Scan for the cell matching the given text and deliver its (X, Y) coordinate at center. 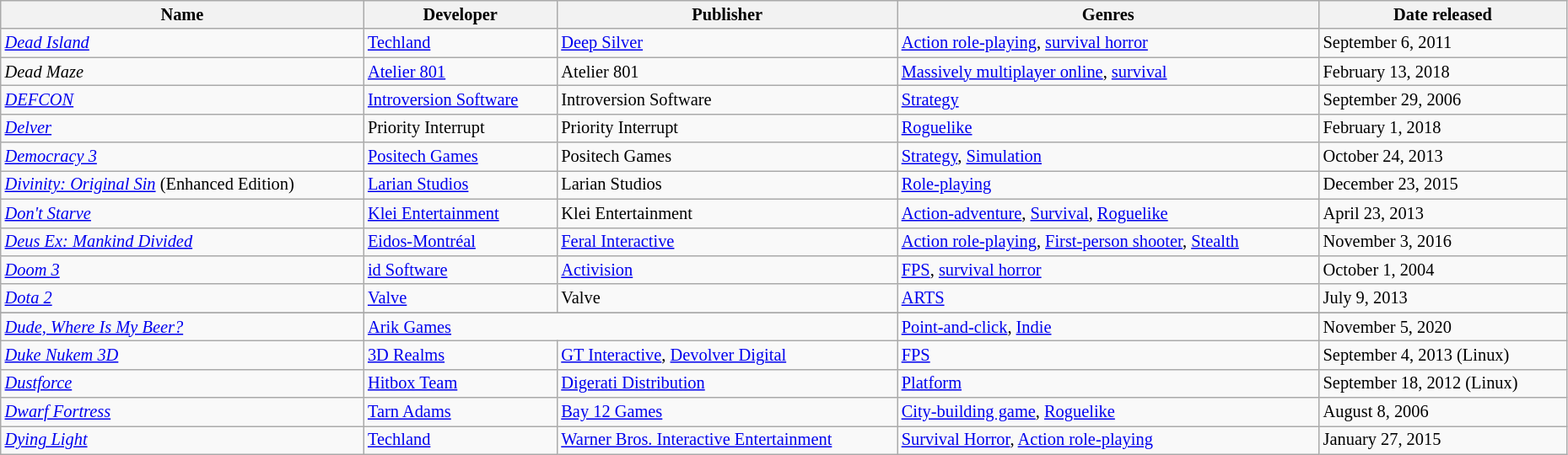
GT Interactive, Devolver Digital (727, 355)
November 5, 2020 (1443, 327)
Dude, Where Is My Beer? (182, 327)
September 18, 2012 (Linux) (1443, 383)
Dying Light (182, 440)
Deep Silver (727, 43)
Divinity: Original Sin (Enhanced Edition) (182, 185)
Genres (1108, 14)
Duke Nukem 3D (182, 355)
November 3, 2016 (1443, 242)
Dota 2 (182, 298)
Role-playing (1108, 185)
August 8, 2006 (1443, 412)
Digerati Distribution (727, 383)
Tarn Adams (461, 412)
October 24, 2013 (1443, 157)
Dead Maze (182, 72)
Doom 3 (182, 270)
FPS (1108, 355)
Warner Bros. Interactive Entertainment (727, 440)
Eidos-Montréal (461, 242)
ARTS (1108, 298)
Action-adventure, Survival, Roguelike (1108, 213)
Dead Island (182, 43)
Dwarf Fortress (182, 412)
Name (182, 14)
Activision (727, 270)
Democracy 3 (182, 157)
April 23, 2013 (1443, 213)
Roguelike (1108, 128)
Delver (182, 128)
3D Realms (461, 355)
February 13, 2018 (1443, 72)
September 6, 2011 (1443, 43)
September 4, 2013 (Linux) (1443, 355)
DEFCON (182, 99)
February 1, 2018 (1443, 128)
FPS, survival horror (1108, 270)
October 1, 2004 (1443, 270)
Survival Horror, Action role-playing (1108, 440)
Strategy (1108, 99)
Deus Ex: Mankind Divided (182, 242)
Massively multiplayer online, survival (1108, 72)
Platform (1108, 383)
Hitbox Team (461, 383)
Feral Interactive (727, 242)
Date released (1443, 14)
January 27, 2015 (1443, 440)
Action role-playing, First-person shooter, Stealth (1108, 242)
Publisher (727, 14)
City-building game, Roguelike (1108, 412)
Point-and-click, Indie (1108, 327)
Strategy, Simulation (1108, 157)
September 29, 2006 (1443, 99)
Dustforce (182, 383)
Arik Games (631, 327)
Don't Starve (182, 213)
July 9, 2013 (1443, 298)
Developer (461, 14)
Bay 12 Games (727, 412)
Action role-playing, survival horror (1108, 43)
id Software (461, 270)
December 23, 2015 (1443, 185)
